For the text-containing cell, return its midpoint in (x, y) coordinate format. 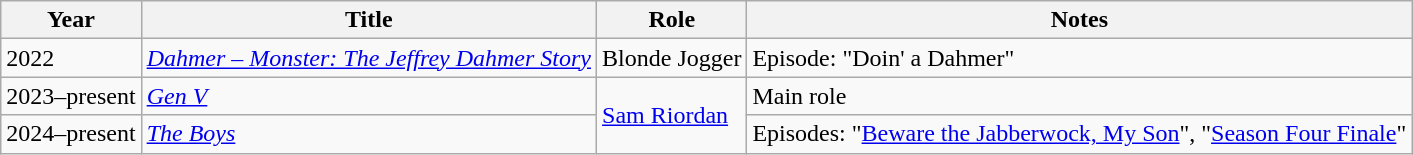
Year (71, 20)
Episodes: "Beware the Jabberwock, My Son", "Season Four Finale" (1080, 134)
Blonde Jogger (672, 58)
2022 (71, 58)
Episode: "Doin' a Dahmer" (1080, 58)
Notes (1080, 20)
Title (368, 20)
The Boys (368, 134)
Role (672, 20)
Sam Riordan (672, 115)
2023–present (71, 96)
Dahmer – Monster: The Jeffrey Dahmer Story (368, 58)
2024–present (71, 134)
Main role (1080, 96)
Gen V (368, 96)
